Output the (x, y) coordinate of the center of the cell containing the given text.  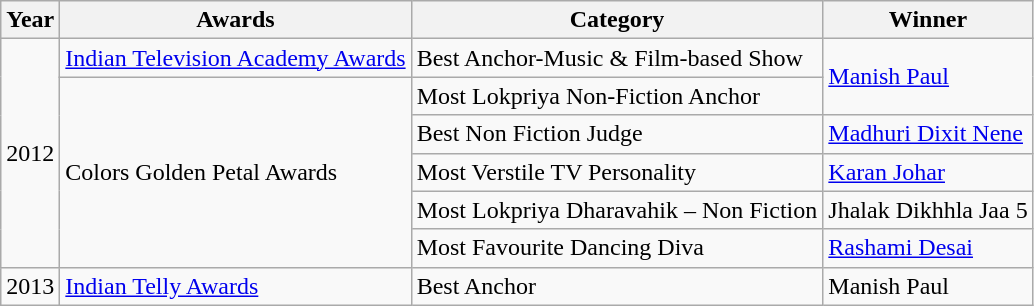
Most Favourite Dancing Diva (617, 248)
Year (30, 20)
Indian Telly Awards (236, 286)
Best Non Fiction Judge (617, 134)
2013 (30, 286)
Winner (928, 20)
Colors Golden Petal Awards (236, 172)
Most Lokpriya Non-Fiction Anchor (617, 96)
Best Anchor-Music & Film-based Show (617, 58)
Best Anchor (617, 286)
Most Verstile TV Personality (617, 172)
Awards (236, 20)
Rashami Desai (928, 248)
Jhalak Dikhhla Jaa 5 (928, 210)
2012 (30, 153)
Karan Johar (928, 172)
Most Lokpriya Dharavahik – Non Fiction (617, 210)
Category (617, 20)
Madhuri Dixit Nene (928, 134)
Indian Television Academy Awards (236, 58)
